Scan for the cell matching the given text and deliver its [X, Y] coordinate at center. 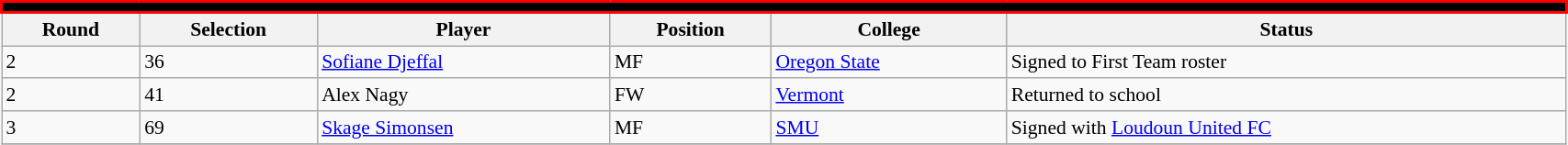
Skage Simonsen [463, 128]
Vermont [888, 95]
Signed with Loudoun United FC [1286, 128]
Signed to First Team roster [1286, 62]
Alex Nagy [463, 95]
Oregon State [888, 62]
Status [1286, 29]
SMU [888, 128]
FW [691, 95]
Round [72, 29]
41 [228, 95]
69 [228, 128]
36 [228, 62]
College [888, 29]
Returned to school [1286, 95]
Selection [228, 29]
Player [463, 29]
Sofiane Djeffal [463, 62]
3 [72, 128]
Position [691, 29]
